For the text-containing cell, return its midpoint in [X, Y] coordinate format. 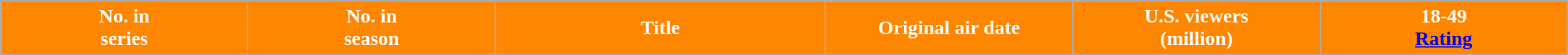
No. inseries [124, 28]
Title [660, 28]
Original air date [949, 28]
U.S. viewers(million) [1196, 28]
No. inseason [372, 28]
18-49Rating [1444, 28]
